From the cell containing the given text, extract its center point as [x, y] coordinate. 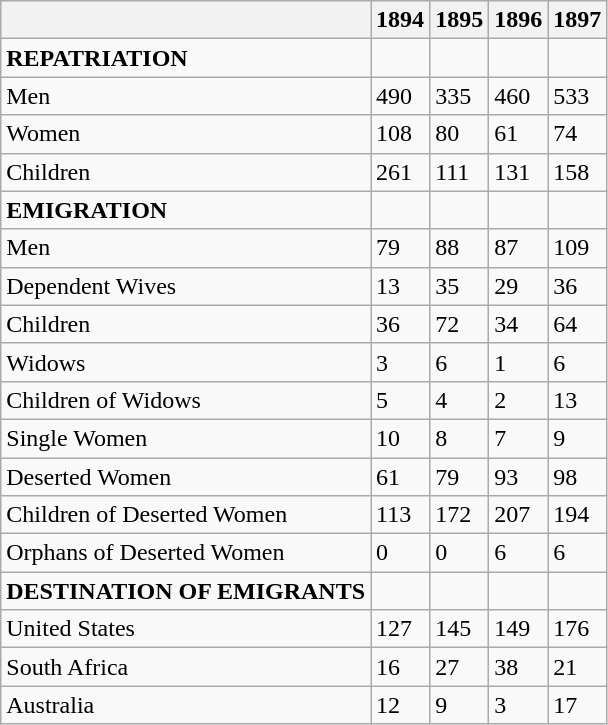
7 [518, 438]
Single Women [186, 438]
1896 [518, 20]
176 [578, 629]
29 [518, 286]
38 [518, 667]
4 [460, 400]
Children of Widows [186, 400]
64 [578, 324]
12 [400, 705]
172 [460, 515]
98 [578, 477]
533 [578, 96]
EMIGRATION [186, 210]
Dependent Wives [186, 286]
2 [518, 400]
REPATRIATION [186, 58]
1897 [578, 20]
17 [578, 705]
111 [460, 172]
490 [400, 96]
South Africa [186, 667]
27 [460, 667]
74 [578, 134]
261 [400, 172]
16 [400, 667]
1 [518, 362]
109 [578, 248]
Deserted Women [186, 477]
80 [460, 134]
127 [400, 629]
Children of Deserted Women [186, 515]
207 [518, 515]
35 [460, 286]
8 [460, 438]
113 [400, 515]
United States [186, 629]
149 [518, 629]
108 [400, 134]
460 [518, 96]
87 [518, 248]
194 [578, 515]
335 [460, 96]
Women [186, 134]
1894 [400, 20]
Australia [186, 705]
Orphans of Deserted Women [186, 553]
158 [578, 172]
145 [460, 629]
131 [518, 172]
5 [400, 400]
72 [460, 324]
21 [578, 667]
Widows [186, 362]
10 [400, 438]
88 [460, 248]
1895 [460, 20]
34 [518, 324]
93 [518, 477]
DESTINATION OF EMIGRANTS [186, 591]
